Determine the (X, Y) coordinate at the center of the cell enclosing the given text.  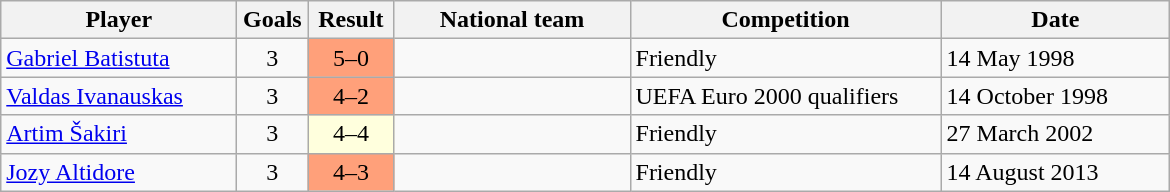
Gabriel Batistuta (119, 58)
Valdas Ivanauskas (119, 96)
Date (1056, 20)
UEFA Euro 2000 qualifiers (786, 96)
27 March 2002 (1056, 134)
National team (512, 20)
4–2 (351, 96)
Result (351, 20)
Goals (272, 20)
5–0 (351, 58)
4–4 (351, 134)
Player (119, 20)
14 May 1998 (1056, 58)
Competition (786, 20)
14 August 2013 (1056, 172)
Jozy Altidore (119, 172)
14 October 1998 (1056, 96)
Artim Šakiri (119, 134)
4–3 (351, 172)
